Extract the (x, y) coordinate from the center of the cell holding the provided text.  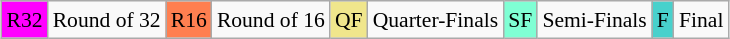
F (663, 20)
R32 (25, 20)
Semi-Finals (594, 20)
QF (349, 20)
Round of 32 (107, 20)
Final (702, 20)
R16 (189, 20)
Round of 16 (271, 20)
SF (520, 20)
Quarter-Finals (436, 20)
